Search for the cell housing the specified text and yield its (X, Y) center coordinate. 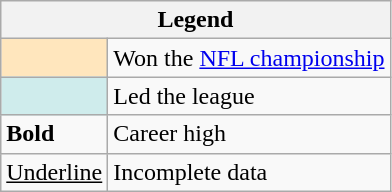
Underline (54, 172)
Won the NFL championship (249, 58)
Bold (54, 134)
Led the league (249, 96)
Incomplete data (249, 172)
Career high (249, 134)
Legend (196, 20)
